Capture the cell that displays the provided text and extract its [x, y] central coordinate. 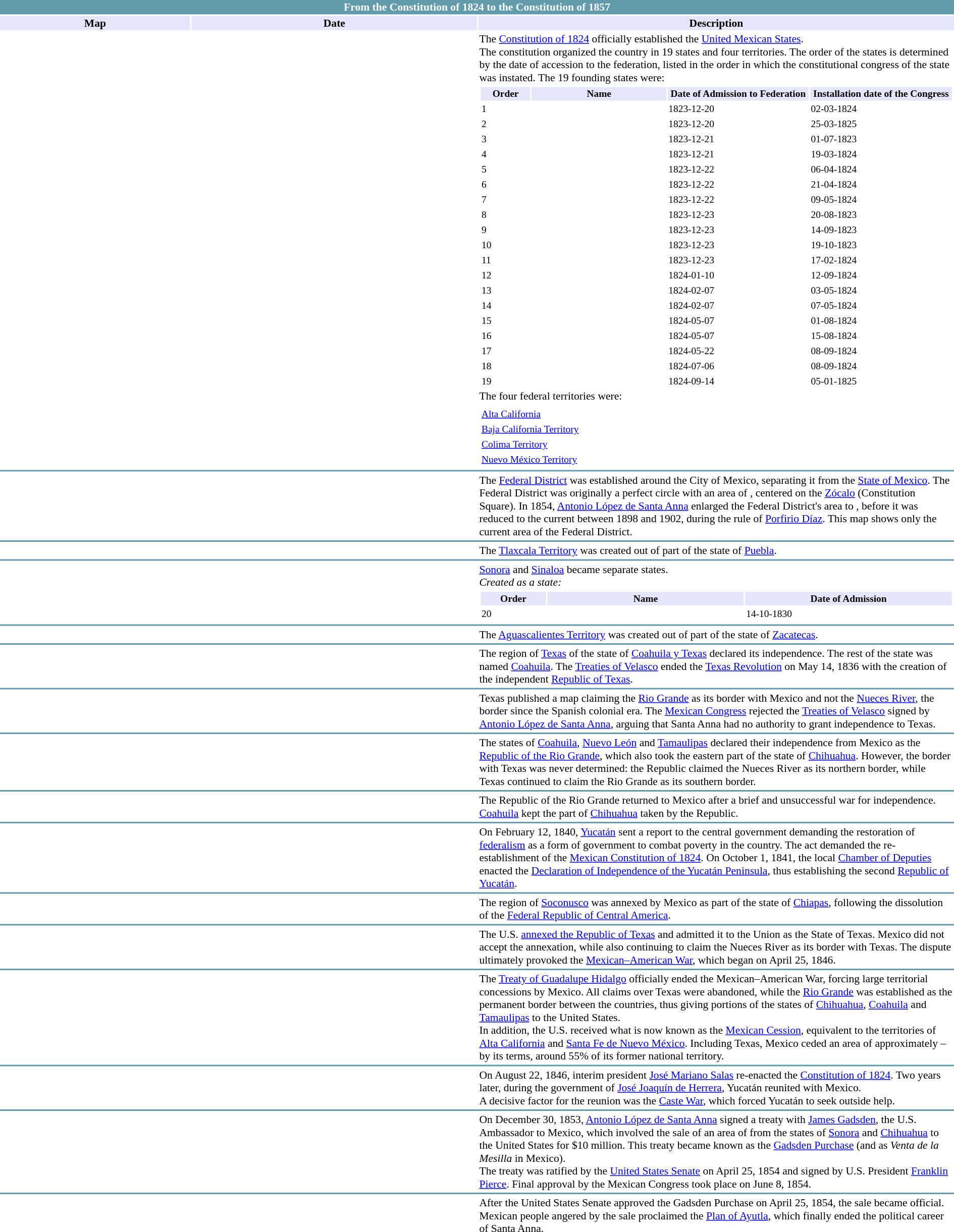
12-09-1824 [881, 275]
8 [505, 215]
Installation date of the Congress [881, 94]
7 [505, 200]
1824-05-22 [738, 351]
2 [505, 124]
3 [505, 139]
14-09-1823 [881, 230]
Nuevo México Territory [716, 459]
14-10-1830 [849, 613]
02-03-1824 [881, 109]
1824-09-14 [738, 381]
14 [505, 306]
17 [505, 351]
07-05-1824 [881, 306]
5 [505, 170]
Date [334, 23]
Colima Territory [716, 444]
1 [505, 109]
The Aguascalientes Territory was created out of part of the state of Zacatecas. [716, 635]
Baja California Territory [716, 429]
6 [505, 185]
12 [505, 275]
Date of Admission [849, 598]
Alta California [716, 414]
25-03-1825 [881, 124]
9 [505, 230]
01-08-1824 [881, 321]
21-04-1824 [881, 185]
From the Constitution of 1824 to the Constitution of 1857 [477, 7]
20-08-1823 [881, 215]
Map [95, 23]
4 [505, 154]
1824-07-06 [738, 366]
16 [505, 336]
19-10-1823 [881, 245]
05-01-1825 [881, 381]
01-07-1823 [881, 139]
Sonora and Sinaloa became separate states.Created as a state: Order Name Date of Admission 20 14-10-1830 [716, 592]
15 [505, 321]
The region of Soconusco was annexed by Mexico as part of the state of Chiapas, following the dissolution of the Federal Republic of Central America. [716, 909]
18 [505, 366]
06-04-1824 [881, 170]
Description [716, 23]
20 [513, 613]
1824-01-10 [738, 275]
Date of Admission to Federation [738, 94]
19-03-1824 [881, 154]
13 [505, 291]
19 [505, 381]
09-05-1824 [881, 200]
03-05-1824 [881, 291]
11 [505, 260]
The Tlaxcala Territory was created out of part of the state of Puebla. [716, 550]
17-02-1824 [881, 260]
10 [505, 245]
15-08-1824 [881, 336]
